Output the (x, y) coordinate of the center of the cell containing the given text.  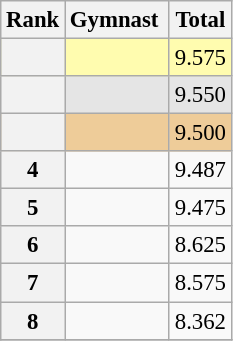
9.500 (200, 133)
Total (200, 20)
8.625 (200, 245)
9.487 (200, 170)
Gymnast (118, 20)
8 (33, 321)
9.575 (200, 58)
Rank (33, 20)
4 (33, 170)
8.362 (200, 321)
9.550 (200, 95)
9.475 (200, 208)
7 (33, 283)
6 (33, 245)
5 (33, 208)
8.575 (200, 283)
